Locate the cell with the specified text and output its (x, y) center coordinate. 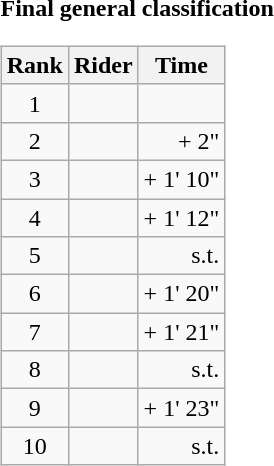
Time (182, 65)
+ 2" (182, 141)
8 (34, 370)
5 (34, 256)
+ 1' 12" (182, 217)
3 (34, 179)
Rider (103, 65)
7 (34, 332)
+ 1' 21" (182, 332)
4 (34, 217)
1 (34, 103)
2 (34, 141)
10 (34, 446)
Rank (34, 65)
6 (34, 294)
+ 1' 20" (182, 294)
+ 1' 23" (182, 408)
9 (34, 408)
+ 1' 10" (182, 179)
